From the cell containing the given text, extract its center point as (x, y) coordinate. 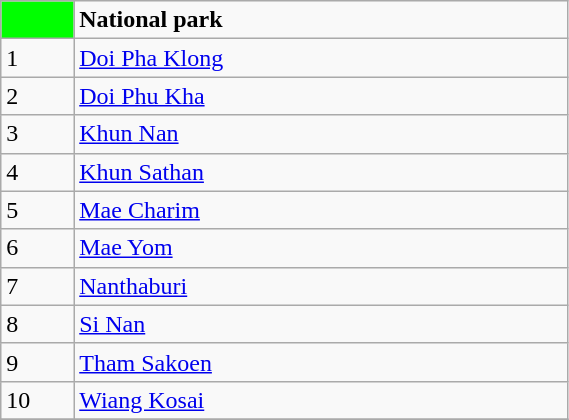
10 (38, 400)
9 (38, 362)
Mae Charim (321, 210)
7 (38, 286)
4 (38, 172)
2 (38, 96)
Doi Pha Klong (321, 58)
3 (38, 134)
5 (38, 210)
8 (38, 324)
National park (321, 20)
Mae Yom (321, 248)
Si Nan (321, 324)
Nanthaburi (321, 286)
1 (38, 58)
Wiang Kosai (321, 400)
Khun Sathan (321, 172)
Doi Phu Kha (321, 96)
Tham Sakoen (321, 362)
6 (38, 248)
Khun Nan (321, 134)
